Capture the cell that displays the provided text and extract its (x, y) central coordinate. 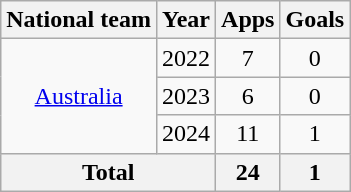
6 (248, 96)
2023 (186, 96)
7 (248, 58)
2024 (186, 134)
Year (186, 20)
National team (79, 20)
2022 (186, 58)
Apps (248, 20)
Goals (315, 20)
24 (248, 172)
11 (248, 134)
Australia (79, 96)
Total (108, 172)
